Return the (X, Y) coordinate for the center point of the cell that contains the specified text.  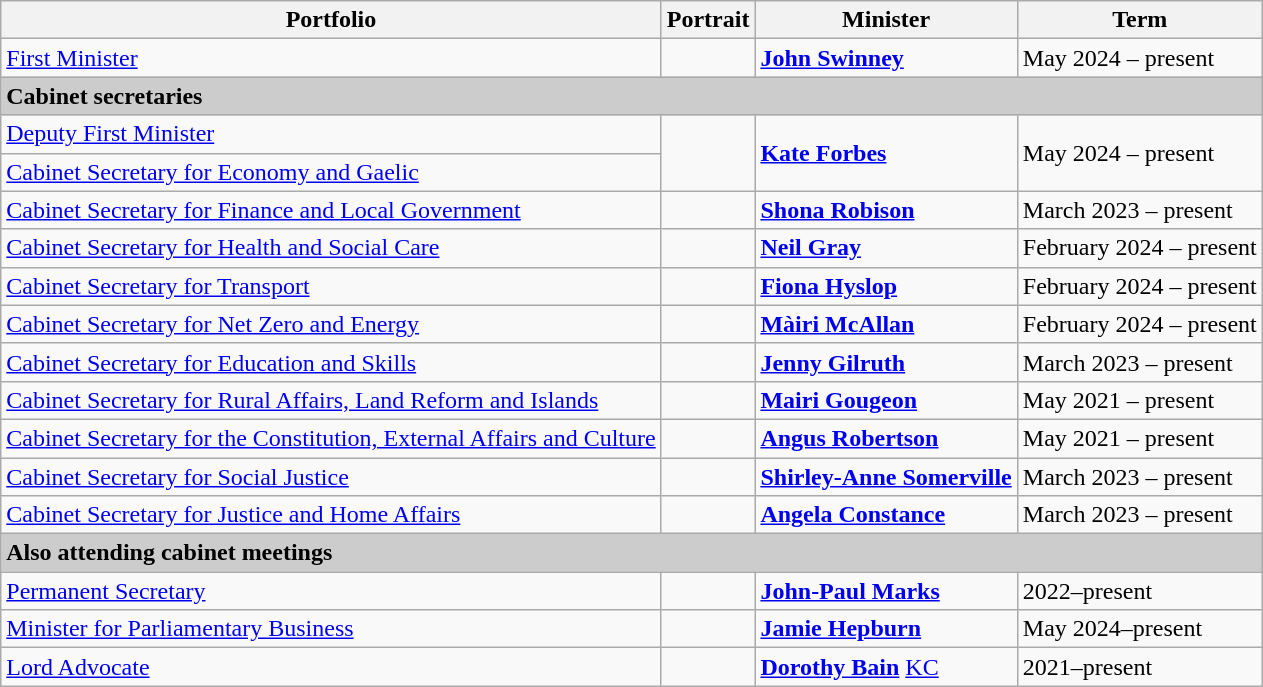
Minister (886, 20)
Portfolio (331, 20)
Shirley-Anne Somerville (886, 477)
Màiri McAllan (886, 324)
Minister for Parliamentary Business (331, 629)
Fiona Hyslop (886, 286)
Cabinet Secretary for Education and Skills (331, 362)
Angus Robertson (886, 438)
Cabinet Secretary for Finance and Local Government (331, 210)
Cabinet Secretary for Health and Social Care (331, 248)
Neil Gray (886, 248)
Cabinet Secretary for the Constitution, External Affairs and Culture (331, 438)
Angela Constance (886, 515)
Kate Forbes (886, 153)
2021–present (1140, 667)
Cabinet Secretary for Justice and Home Affairs (331, 515)
Lord Advocate (331, 667)
Jenny Gilruth (886, 362)
John-Paul Marks (886, 591)
2022–present (1140, 591)
Cabinet Secretary for Economy and Gaelic (331, 172)
Mairi Gougeon (886, 400)
First Minister (331, 58)
Cabinet Secretary for Net Zero and Energy (331, 324)
Also attending cabinet meetings (632, 553)
Shona Robison (886, 210)
John Swinney (886, 58)
Cabinet Secretary for Rural Affairs, Land Reform and Islands (331, 400)
Cabinet Secretary for Social Justice (331, 477)
Term (1140, 20)
Jamie Hepburn (886, 629)
Cabinet Secretary for Transport (331, 286)
Cabinet secretaries (632, 96)
Dorothy Bain KC (886, 667)
Deputy First Minister (331, 134)
Permanent Secretary (331, 591)
May 2024–present (1140, 629)
Portrait (708, 20)
